Identify which cell holds the provided text, then report its (X, Y) central coordinate. 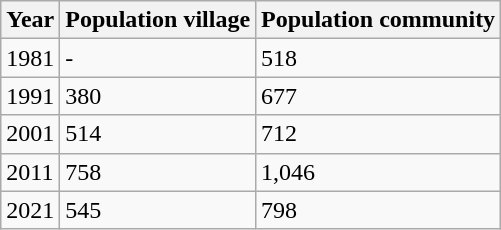
Population community (378, 20)
514 (158, 134)
Population village (158, 20)
1991 (30, 96)
758 (158, 172)
2021 (30, 210)
545 (158, 210)
1,046 (378, 172)
Year (30, 20)
798 (378, 210)
1981 (30, 58)
- (158, 58)
677 (378, 96)
380 (158, 96)
712 (378, 134)
2011 (30, 172)
518 (378, 58)
2001 (30, 134)
